Locate the cell with the specified text and output its [x, y] center coordinate. 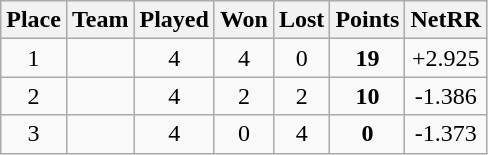
10 [368, 96]
Played [174, 20]
19 [368, 58]
Won [244, 20]
Team [100, 20]
3 [34, 134]
NetRR [446, 20]
Lost [301, 20]
-1.386 [446, 96]
Points [368, 20]
+2.925 [446, 58]
Place [34, 20]
-1.373 [446, 134]
1 [34, 58]
